Extract the (X, Y) coordinate from the center of the cell holding the provided text.  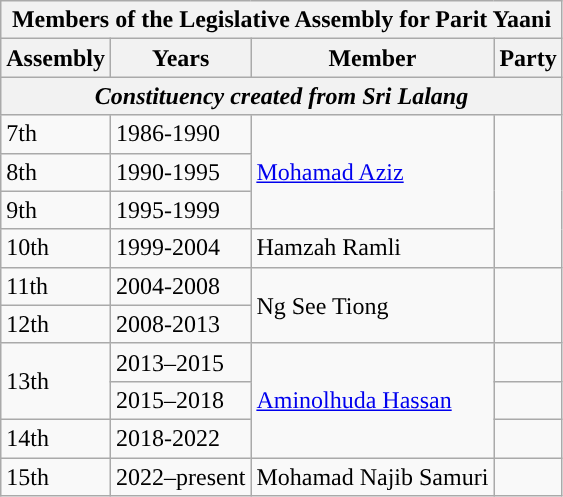
11th (56, 286)
2008-2013 (180, 324)
Years (180, 58)
1986-1990 (180, 134)
14th (56, 438)
1995-1999 (180, 210)
7th (56, 134)
2015–2018 (180, 400)
Members of the Legislative Assembly for Parit Yaani (282, 20)
15th (56, 477)
Ng See Tiong (372, 305)
Party (528, 58)
1999-2004 (180, 248)
Aminolhuda Hassan (372, 400)
2018-2022 (180, 438)
1990-1995 (180, 172)
2013–2015 (180, 362)
Mohamad Aziz (372, 172)
2022–present (180, 477)
9th (56, 210)
Member (372, 58)
Assembly (56, 58)
13th (56, 381)
8th (56, 172)
Hamzah Ramli (372, 248)
Mohamad Najib Samuri (372, 477)
2004-2008 (180, 286)
10th (56, 248)
12th (56, 324)
Constituency created from Sri Lalang (282, 96)
